Detect which cell encompasses the target text, then output its (X, Y) center coordinate. 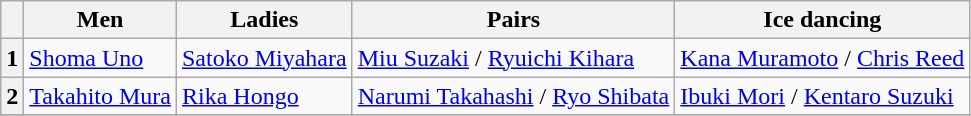
Kana Muramoto / Chris Reed (822, 58)
Takahito Mura (100, 96)
Ice dancing (822, 20)
Shoma Uno (100, 58)
Miu Suzaki / Ryuichi Kihara (514, 58)
1 (12, 58)
Satoko Miyahara (264, 58)
2 (12, 96)
Rika Hongo (264, 96)
Ibuki Mori / Kentaro Suzuki (822, 96)
Men (100, 20)
Narumi Takahashi / Ryo Shibata (514, 96)
Ladies (264, 20)
Pairs (514, 20)
